Provide the (x, y) coordinate of the cell's center where the given text is located.  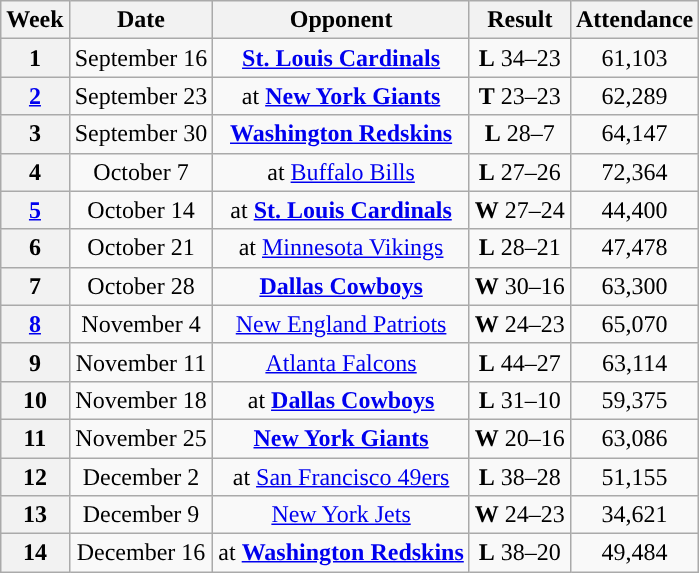
November 11 (141, 362)
49,484 (634, 553)
12 (35, 477)
November 4 (141, 324)
at Buffalo Bills (341, 172)
December 16 (141, 553)
65,070 (634, 324)
October 21 (141, 248)
L 31–10 (520, 400)
December 9 (141, 515)
October 7 (141, 172)
L 27–26 (520, 172)
New York Giants (341, 438)
St. Louis Cardinals (341, 58)
at San Francisco 49ers (341, 477)
December 2 (141, 477)
4 (35, 172)
1 (35, 58)
L 28–7 (520, 134)
11 (35, 438)
2 (35, 96)
9 (35, 362)
8 (35, 324)
14 (35, 553)
Result (520, 20)
September 23 (141, 96)
7 (35, 286)
72,364 (634, 172)
New York Jets (341, 515)
W 20–16 (520, 438)
Attendance (634, 20)
63,114 (634, 362)
L 44–27 (520, 362)
September 30 (141, 134)
at Minnesota Vikings (341, 248)
Atlanta Falcons (341, 362)
62,289 (634, 96)
44,400 (634, 210)
L 28–21 (520, 248)
6 (35, 248)
at Washington Redskins (341, 553)
at St. Louis Cardinals (341, 210)
59,375 (634, 400)
61,103 (634, 58)
51,155 (634, 477)
T 23–23 (520, 96)
W 30–16 (520, 286)
W 27–24 (520, 210)
47,478 (634, 248)
L 38–20 (520, 553)
Date (141, 20)
34,621 (634, 515)
November 18 (141, 400)
L 34–23 (520, 58)
64,147 (634, 134)
November 25 (141, 438)
5 (35, 210)
63,086 (634, 438)
Opponent (341, 20)
Week (35, 20)
October 28 (141, 286)
New England Patriots (341, 324)
October 14 (141, 210)
September 16 (141, 58)
10 (35, 400)
at New York Giants (341, 96)
Washington Redskins (341, 134)
at Dallas Cowboys (341, 400)
Dallas Cowboys (341, 286)
L 38–28 (520, 477)
13 (35, 515)
63,300 (634, 286)
3 (35, 134)
